Scan for the cell matching the given text and deliver its [X, Y] coordinate at center. 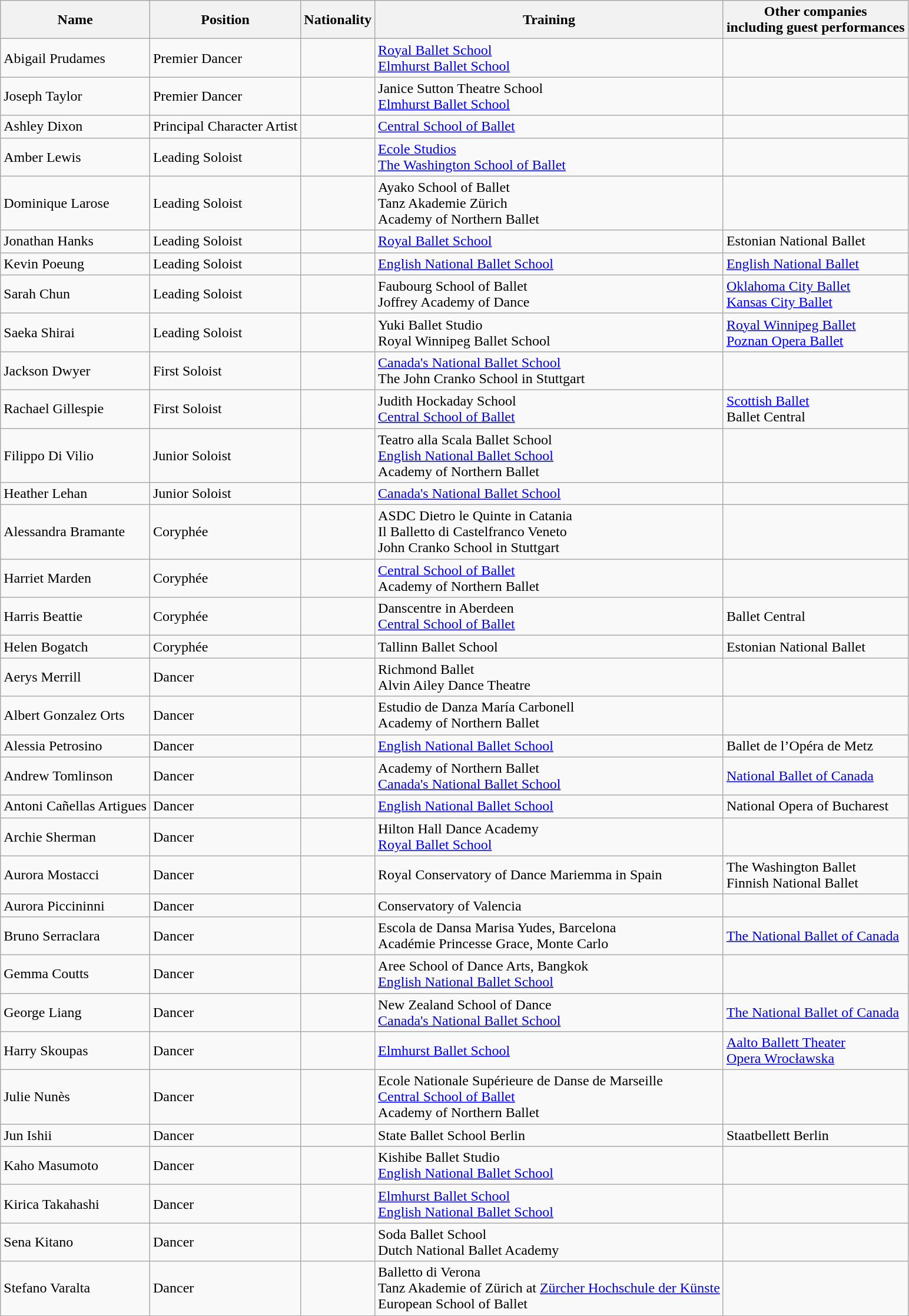
English National Ballet [815, 264]
Harris Beattie [75, 617]
Academy of Northern BalletCanada's National Ballet School [549, 776]
Albert Gonzalez Orts [75, 716]
Janice Sutton Theatre SchoolElmhurst Ballet School [549, 97]
Central School of BalletAcademy of Northern Ballet [549, 578]
Bruno Serraclara [75, 936]
Ecole Nationale Supérieure de Danse de MarseilleCentral School of BalletAcademy of Northern Ballet [549, 1097]
Rachael Gillespie [75, 408]
Tallinn Ballet School [549, 647]
Sena Kitano [75, 1242]
Canada's National Ballet School [549, 494]
Kirica Takahashi [75, 1204]
Judith Hockaday SchoolCentral School of Ballet [549, 408]
Andrew Tomlinson [75, 776]
Training [549, 20]
Elmhurst Ballet School [549, 1051]
Conservatory of Valencia [549, 905]
The Washington BalletFinnish National Ballet [815, 875]
Saeka Shirai [75, 332]
Julie Nunès [75, 1097]
Filippo Di Vilio [75, 456]
Teatro alla Scala Ballet SchoolEnglish National Ballet SchoolAcademy of Northern Ballet [549, 456]
Archie Sherman [75, 837]
Nationality [338, 20]
Ballet Central [815, 617]
Canada's National Ballet SchoolThe John Cranko School in Stuttgart [549, 371]
Stefano Varalta [75, 1288]
Oklahoma City BalletKansas City Ballet [815, 294]
Jackson Dwyer [75, 371]
Abigail Prudames [75, 58]
Aerys Merrill [75, 677]
Yuki Ballet StudioRoyal Winnipeg Ballet School [549, 332]
Royal Ballet SchoolElmhurst Ballet School [549, 58]
Escola de Dansa Marisa Yudes, BarcelonaAcadémie Princesse Grace, Monte Carlo [549, 936]
Alessia Petrosino [75, 746]
Antoni Cañellas Artigues [75, 806]
Ecole StudiosThe Washington School of Ballet [549, 157]
ASDC Dietro le Quinte in CataniaIl Balletto di Castelfranco VenetoJohn Cranko School in Stuttgart [549, 532]
Heather Lehan [75, 494]
New Zealand School of DanceCanada's National Ballet School [549, 1012]
Royal Ballet School [549, 241]
Royal Conservatory of Dance Mariemma in Spain [549, 875]
Position [225, 20]
Sarah Chun [75, 294]
Other companiesincluding guest performances [815, 20]
Elmhurst Ballet SchoolEnglish National Ballet School [549, 1204]
Estudio de Danza María CarbonellAcademy of Northern Ballet [549, 716]
Kishibe Ballet StudioEnglish National Ballet School [549, 1165]
Central School of Ballet [549, 127]
Name [75, 20]
National Opera of Bucharest [815, 806]
Jonathan Hanks [75, 241]
Royal Winnipeg BalletPoznan Opera Ballet [815, 332]
Faubourg School of BalletJoffrey Academy of Dance [549, 294]
Danscentre in AberdeenCentral School of Ballet [549, 617]
Aalto Ballett TheaterOpera Wrocławska [815, 1051]
Kaho Masumoto [75, 1165]
Aurora Mostacci [75, 875]
Principal Character Artist [225, 127]
George Liang [75, 1012]
Gemma Coutts [75, 973]
Scottish BalletBallet Central [815, 408]
Richmond BalletAlvin Ailey Dance Theatre [549, 677]
Alessandra Bramante [75, 532]
Joseph Taylor [75, 97]
Amber Lewis [75, 157]
Ayako School of BalletTanz Akademie ZürichAcademy of Northern Ballet [549, 203]
Staatbellett Berlin [815, 1135]
Harriet Marden [75, 578]
Balletto di VeronaTanz Akademie of Zürich at Zürcher Hochschule der Künste European School of Ballet [549, 1288]
Dominique Larose [75, 203]
Helen Bogatch [75, 647]
Soda Ballet SchoolDutch National Ballet Academy [549, 1242]
Harry Skoupas [75, 1051]
Hilton Hall Dance AcademyRoyal Ballet School [549, 837]
Ballet de l’Opéra de Metz [815, 746]
Ashley Dixon [75, 127]
Aurora Piccininni [75, 905]
State Ballet School Berlin [549, 1135]
Jun Ishii [75, 1135]
National Ballet of Canada [815, 776]
Aree School of Dance Arts, BangkokEnglish National Ballet School [549, 973]
Kevin Poeung [75, 264]
